Identify which cell holds the provided text, then report its [X, Y] central coordinate. 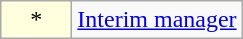
* [36, 20]
Interim manager [157, 20]
